Scan for the cell matching the given text and deliver its [x, y] coordinate at center. 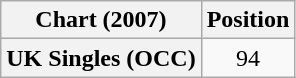
Chart (2007) [101, 20]
Position [248, 20]
UK Singles (OCC) [101, 58]
94 [248, 58]
